Extract the [X, Y] coordinate from the center of the cell holding the provided text.  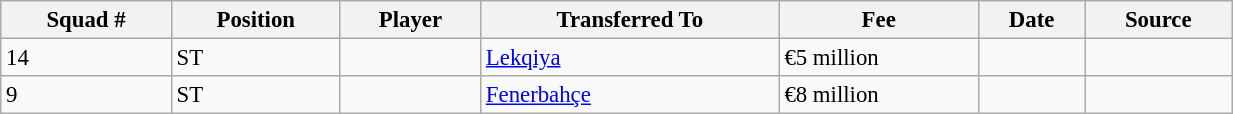
Source [1158, 20]
14 [86, 58]
Fenerbahçe [630, 95]
€5 million [878, 58]
9 [86, 95]
Position [256, 20]
Date [1032, 20]
Lekqiya [630, 58]
Transferred To [630, 20]
€8 million [878, 95]
Fee [878, 20]
Player [410, 20]
Squad # [86, 20]
